Determine the (X, Y) coordinate at the center of the cell enclosing the given text.  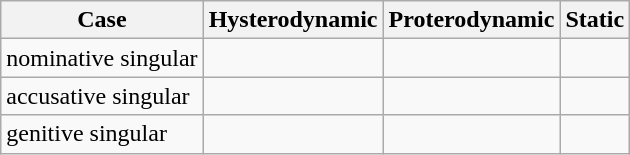
Case (102, 20)
nominative singular (102, 58)
Proterodynamic (472, 20)
accusative singular (102, 96)
Static (595, 20)
genitive singular (102, 134)
Hysterodynamic (293, 20)
